From the cell containing the given text, extract its center point as (x, y) coordinate. 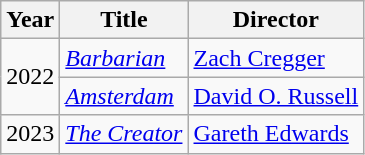
Amsterdam (124, 96)
Director (276, 20)
Barbarian (124, 58)
Gareth Edwards (276, 134)
Zach Cregger (276, 58)
2022 (30, 77)
Title (124, 20)
2023 (30, 134)
The Creator (124, 134)
David O. Russell (276, 96)
Year (30, 20)
